Return [X, Y] of the center of cell containing provided text 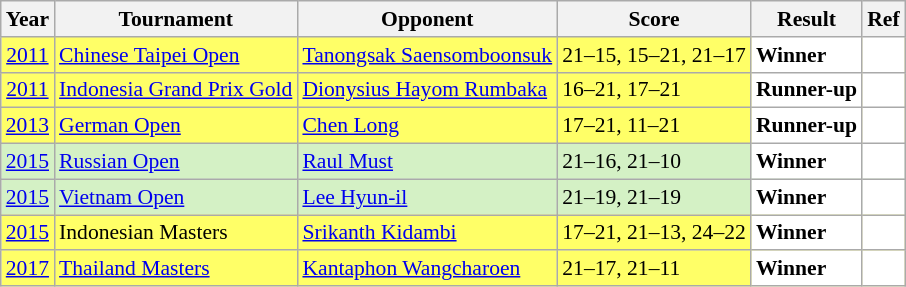
Vietnam Open [176, 197]
21–17, 21–11 [654, 269]
Thailand Masters [176, 269]
Indonesian Masters [176, 233]
Tanongsak Saensomboonsuk [427, 55]
Raul Must [427, 162]
21–16, 21–10 [654, 162]
Lee Hyun-il [427, 197]
Result [806, 19]
Chen Long [427, 126]
Srikanth Kidambi [427, 233]
21–19, 21–19 [654, 197]
Score [654, 19]
German Open [176, 126]
17–21, 21–13, 24–22 [654, 233]
Dionysius Hayom Rumbaka [427, 90]
2013 [28, 126]
16–21, 17–21 [654, 90]
Kantaphon Wangcharoen [427, 269]
Tournament [176, 19]
17–21, 11–21 [654, 126]
2017 [28, 269]
Year [28, 19]
Opponent [427, 19]
Ref [883, 19]
Russian Open [176, 162]
Indonesia Grand Prix Gold [176, 90]
21–15, 15–21, 21–17 [654, 55]
Chinese Taipei Open [176, 55]
